Search for the cell housing the specified text and yield its (X, Y) center coordinate. 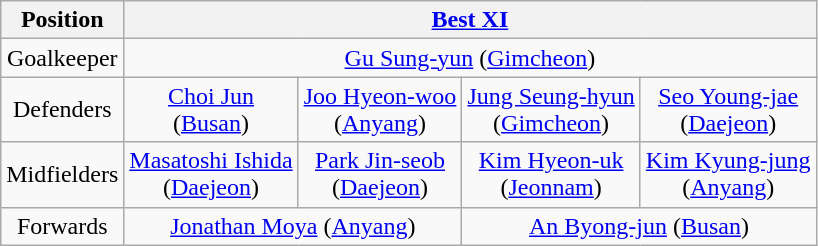
Kim Kyung-jung (Anyang) (728, 174)
Forwards (62, 226)
Masatoshi Ishida (Daejeon) (211, 174)
Jonathan Moya (Anyang) (293, 226)
Seo Young-jae (Daejeon) (728, 110)
Gu Sung-yun (Gimcheon) (470, 58)
Jung Seung-hyun (Gimcheon) (551, 110)
Joo Hyeon-woo (Anyang) (380, 110)
Park Jin-seob (Daejeon) (380, 174)
Midfielders (62, 174)
Best XI (470, 20)
Position (62, 20)
Goalkeeper (62, 58)
Kim Hyeon-uk (Jeonnam) (551, 174)
Choi Jun (Busan) (211, 110)
Defenders (62, 110)
An Byong-jun (Busan) (639, 226)
